Locate the cell with the specified text and output its (x, y) center coordinate. 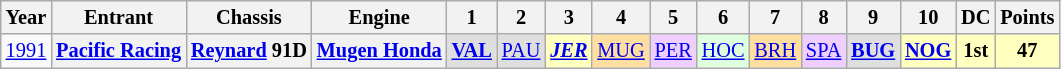
DC (976, 17)
JER (568, 51)
3 (568, 17)
PER (674, 51)
1st (976, 51)
6 (724, 17)
Mugen Honda (380, 51)
BUG (873, 51)
5 (674, 17)
Engine (380, 17)
HOC (724, 51)
8 (824, 17)
1 (472, 17)
Reynard 91D (249, 51)
4 (620, 17)
10 (928, 17)
Entrant (118, 17)
PAU (522, 51)
1991 (26, 51)
Year (26, 17)
7 (775, 17)
SPA (824, 51)
VAL (472, 51)
2 (522, 17)
9 (873, 17)
Pacific Racing (118, 51)
MUG (620, 51)
NOG (928, 51)
Points (1027, 17)
Chassis (249, 17)
47 (1027, 51)
BRH (775, 51)
